Return (x, y) of the center of cell containing provided text 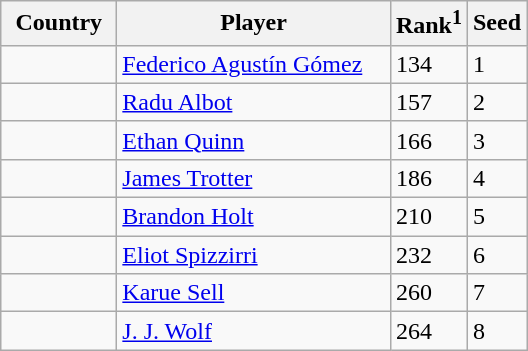
Ethan Quinn (254, 140)
6 (496, 255)
232 (428, 255)
Rank1 (428, 24)
264 (428, 331)
2 (496, 102)
5 (496, 217)
1 (496, 64)
Federico Agustín Gómez (254, 64)
3 (496, 140)
Player (254, 24)
Country (59, 24)
157 (428, 102)
7 (496, 293)
260 (428, 293)
Eliot Spizzirri (254, 255)
8 (496, 331)
166 (428, 140)
Karue Sell (254, 293)
186 (428, 178)
4 (496, 178)
Radu Albot (254, 102)
Seed (496, 24)
J. J. Wolf (254, 331)
James Trotter (254, 178)
Brandon Holt (254, 217)
210 (428, 217)
134 (428, 64)
